Output the [X, Y] coordinate of the center of the cell containing the given text.  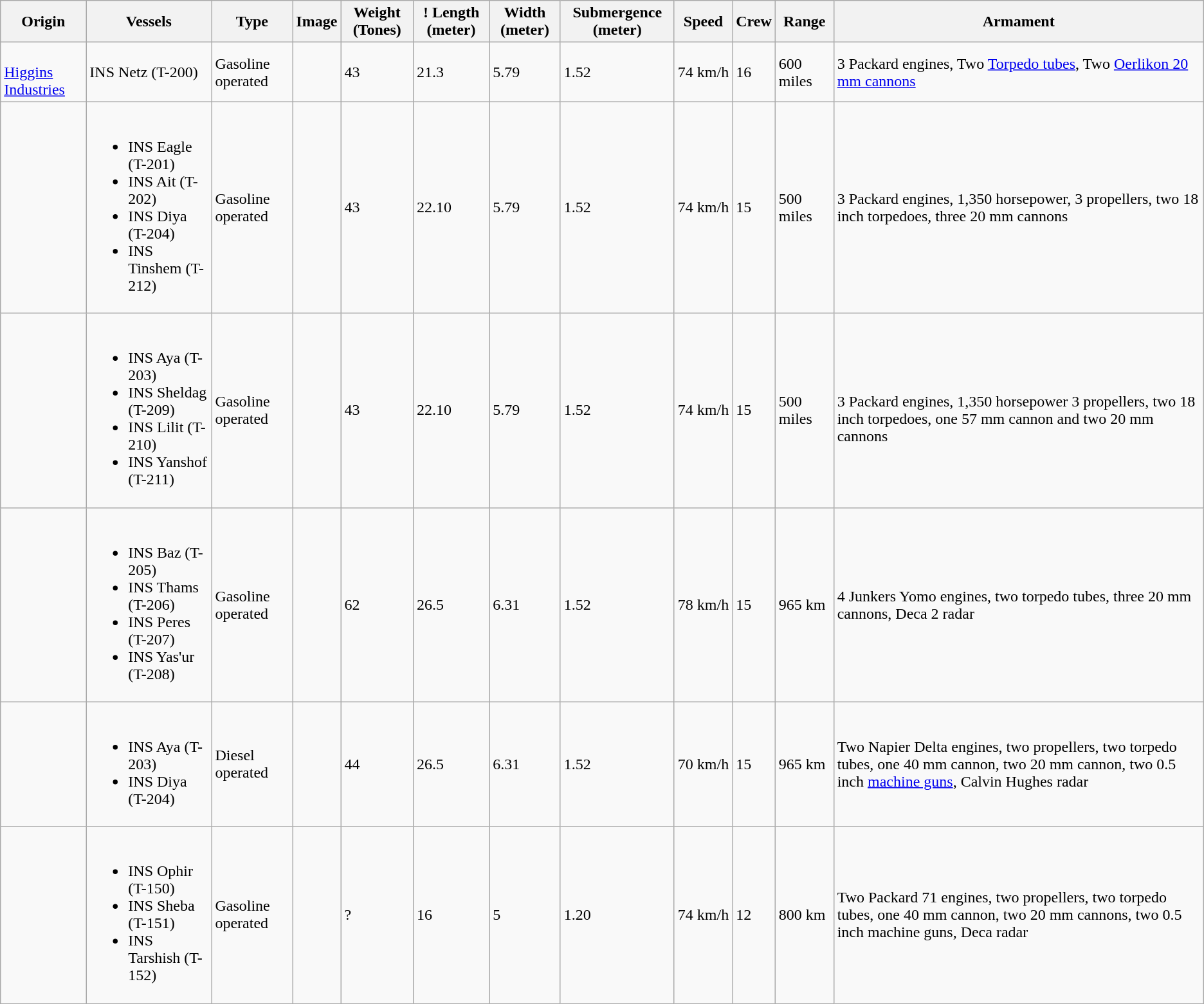
600 miles [804, 72]
1.20 [617, 915]
? [377, 915]
INS Eagle (T-201)INS Ait (T-202)INS Diya (T-204)INS Tinshem (T-212) [149, 207]
Two Packard 71 engines, two propellers, two torpedo tubes, one 40 mm cannon, two 20 mm cannons, two 0.5 inch machine guns, Deca radar [1019, 915]
12 [754, 915]
INS Ophir (T-150)INS Sheba (T-151)INS Tarshish (T-152) [149, 915]
Two Napier Delta engines, two propellers, two torpedo tubes, one 40 mm cannon, two 20 mm cannon, two 0.5 inch machine guns, Calvin Hughes radar [1019, 764]
INS Baz (T-205)INS Thams (T-206)INS Peres (T-207)INS Yas'ur (T-208) [149, 605]
4 Junkers Yomo engines, two torpedo tubes, three 20 mm cannons, Deca 2 radar [1019, 605]
INS Aya (T-203)INS Sheldag (T-209)INS Lilit (T-210)INS Yanshof (T-211) [149, 410]
Diesel operated [252, 764]
800 km [804, 915]
3 Packard engines, 1,350 horsepower, 3 propellers, two 18 inch torpedoes, three 20 mm cannons [1019, 207]
Image [316, 22]
70 km/h [703, 764]
! Length (meter) [452, 22]
Speed [703, 22]
Vessels [149, 22]
Range [804, 22]
3 Packard engines, 1,350 horsepower 3 propellers, two 18 inch torpedoes, one 57 mm cannon and two 20 mm cannons [1019, 410]
5 [525, 915]
Origin [44, 22]
78 km/h [703, 605]
Weight (Tones) [377, 22]
21.3 [452, 72]
Crew [754, 22]
Submergence (meter) [617, 22]
Higgins Industries [44, 72]
3 Packard engines, Two Torpedo tubes, Two Oerlikon 20 mm cannons [1019, 72]
Type [252, 22]
INS Netz (T-200) [149, 72]
Width (meter) [525, 22]
Armament [1019, 22]
INS Aya (T-203)INS Diya (T-204) [149, 764]
44 [377, 764]
62 [377, 605]
